Detect which cell encompasses the target text, then output its [X, Y] center coordinate. 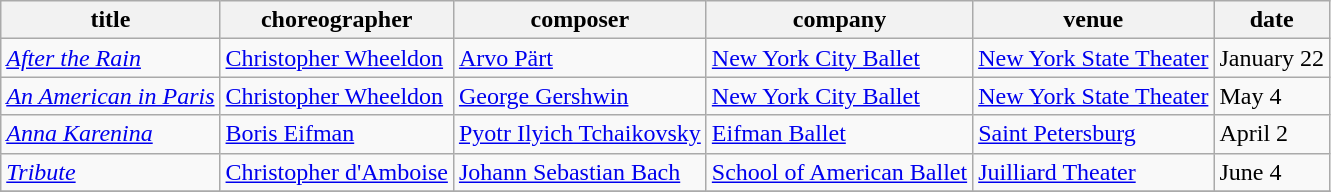
composer [580, 20]
January 22 [1272, 58]
Anna Karenina [110, 134]
title [110, 20]
Johann Sebastian Bach [580, 172]
June 4 [1272, 172]
April 2 [1272, 134]
Arvo Pärt [580, 58]
May 4 [1272, 96]
date [1272, 20]
Eifman Ballet [839, 134]
George Gershwin [580, 96]
Pyotr Ilyich Tchaikovsky [580, 134]
venue [1094, 20]
choreographer [336, 20]
An American in Paris [110, 96]
Juilliard Theater [1094, 172]
School of American Ballet [839, 172]
Saint Petersburg [1094, 134]
After the Rain [110, 58]
Christopher d'Amboise [336, 172]
company [839, 20]
Boris Eifman [336, 134]
Tribute [110, 172]
